Return the [X, Y] coordinate for the center point of the cell that contains the specified text.  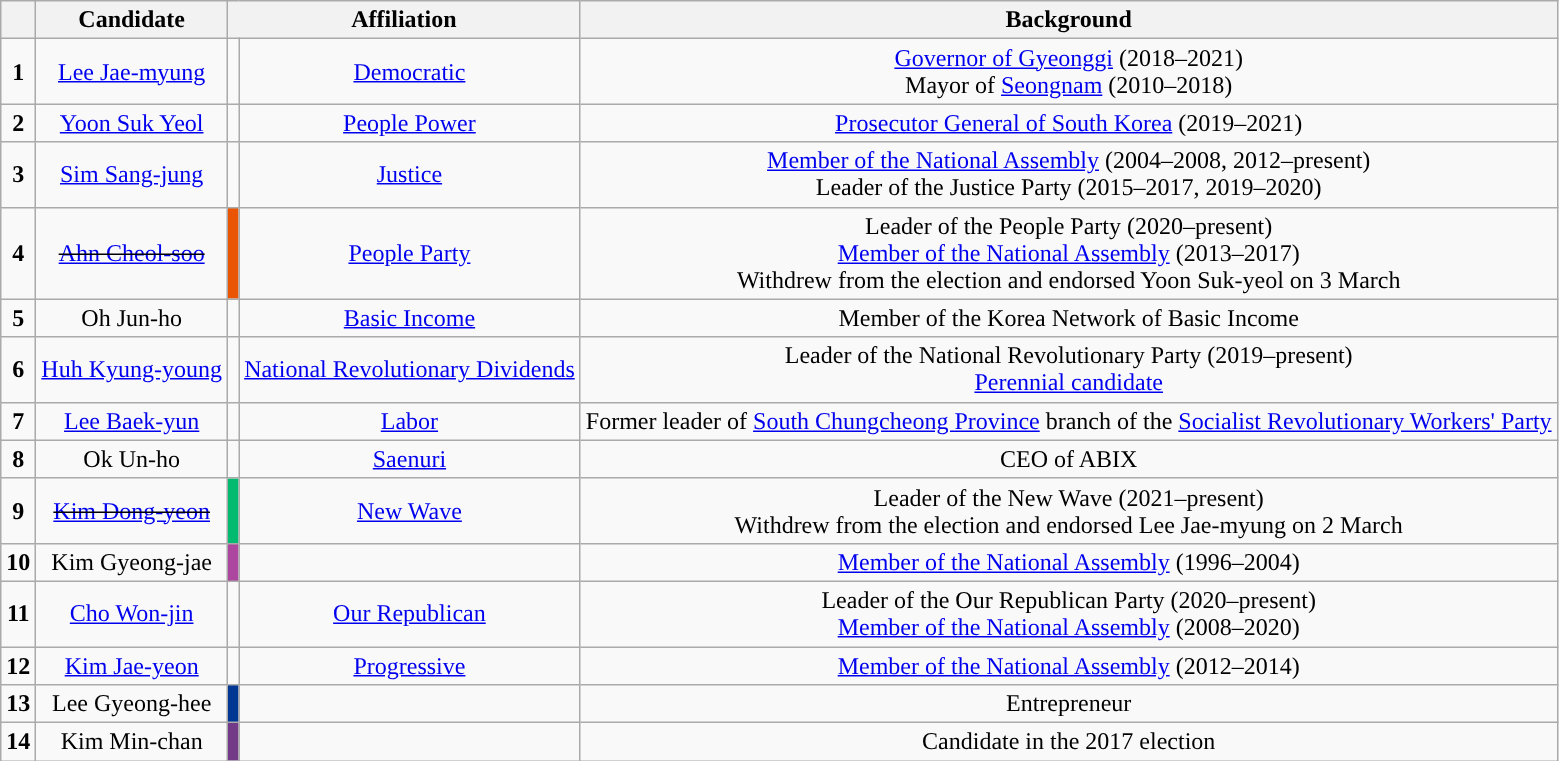
Lee Baek-yun [132, 421]
Member of the Korea Network of Basic Income [1068, 318]
Member of the National Assembly (2004–2008, 2012–present)Leader of the Justice Party (2015–2017, 2019–2020) [1068, 174]
Lee Gyeong-hee [132, 704]
Yoon Suk Yeol [132, 123]
Progressive [410, 665]
13 [18, 704]
Kim Min-chan [132, 742]
Democratic [410, 72]
People Power [410, 123]
2 [18, 123]
Background [1068, 20]
Leader of the National Revolutionary Party (2019–present)Perennial candidate [1068, 370]
11 [18, 614]
Huh Kyung-young [132, 370]
Kim Jae-yeon [132, 665]
12 [18, 665]
Member of the National Assembly (1996–2004) [1068, 562]
Entrepreneur [1068, 704]
6 [18, 370]
Kim Dong-yeon [132, 510]
Oh Jun-ho [132, 318]
Lee Jae-myung [132, 72]
3 [18, 174]
Candidate [132, 20]
Cho Won-jin [132, 614]
National Revolutionary Dividends [410, 370]
10 [18, 562]
Kim Gyeong-jae [132, 562]
8 [18, 459]
4 [18, 253]
Saenuri [410, 459]
Leader of the Our Republican Party (2020–present)Member of the National Assembly (2008–2020) [1068, 614]
Basic Income [410, 318]
Former leader of South Chungcheong Province branch of the Socialist Revolutionary Workers' Party [1068, 421]
Member of the National Assembly (2012–2014) [1068, 665]
5 [18, 318]
New Wave [410, 510]
Candidate in the 2017 election [1068, 742]
Governor of Gyeonggi (2018–2021)Mayor of Seongnam (2010–2018) [1068, 72]
People Party [410, 253]
CEO of ABIX [1068, 459]
Justice [410, 174]
Labor [410, 421]
Sim Sang-jung [132, 174]
Ok Un-ho [132, 459]
Prosecutor General of South Korea (2019–2021) [1068, 123]
1 [18, 72]
9 [18, 510]
Affiliation [404, 20]
Ahn Cheol-soo [132, 253]
Our Republican [410, 614]
7 [18, 421]
Leader of the New Wave (2021–present) Withdrew from the election and endorsed Lee Jae-myung on 2 March [1068, 510]
14 [18, 742]
Leader of the People Party (2020–present)Member of the National Assembly (2013–2017)Withdrew from the election and endorsed Yoon Suk-yeol on 3 March [1068, 253]
